Return the (X, Y) coordinate for the center point of the cell that contains the specified text.  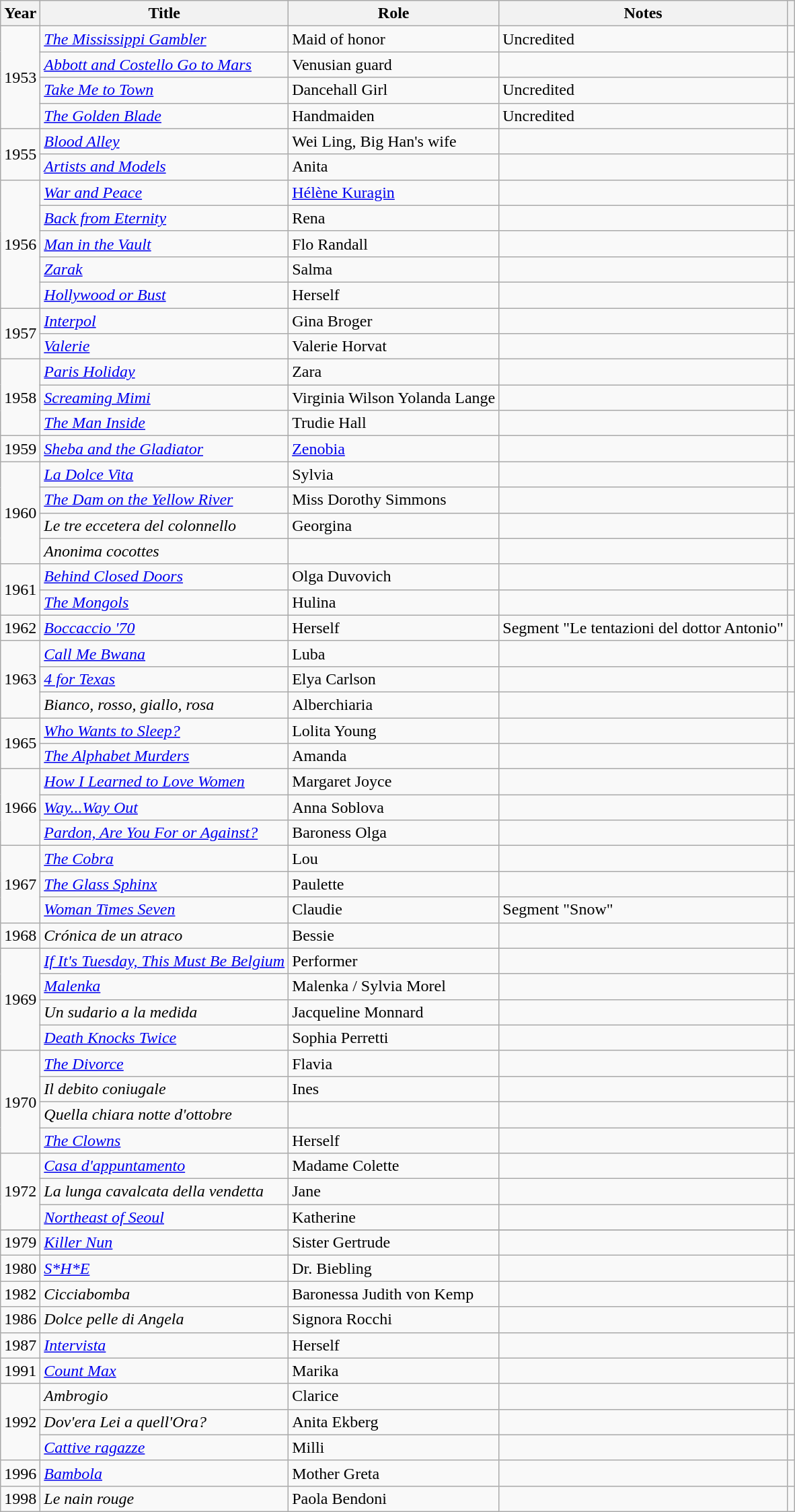
Rena (394, 218)
1968 (20, 935)
1970 (20, 1102)
The Alphabet Murders (164, 756)
The Divorce (164, 1063)
Olga Duvovich (394, 577)
Segment "Le tentazioni del dottor Antonio" (643, 628)
4 for Texas (164, 679)
Bianco, rosso, giallo, rosa (164, 705)
Intervista (164, 1345)
Sophia Perretti (394, 1038)
The Dam on the Yellow River (164, 500)
Jane (394, 1192)
Maid of honor (394, 39)
Virginia Wilson Yolanda Lange (394, 398)
Claudie (394, 910)
Take Me to Town (164, 90)
Anita (394, 167)
1956 (20, 244)
Title (164, 13)
Zara (394, 372)
Margaret Joyce (394, 782)
Hollywood or Bust (164, 295)
1987 (20, 1345)
The Mongols (164, 602)
The Golden Blade (164, 116)
1979 (20, 1243)
1955 (20, 154)
Pardon, Are You For or Against? (164, 833)
1992 (20, 1422)
Abbott and Costello Go to Mars (164, 65)
Marika (394, 1371)
Ambrogio (164, 1396)
Call Me Bwana (164, 653)
Lou (394, 859)
Zarak (164, 269)
Quella chiara notte d'ottobre (164, 1114)
Paulette (394, 884)
Baroness Olga (394, 833)
1967 (20, 884)
Performer (394, 961)
Baronessa Judith von Kemp (394, 1294)
Dr. Biebling (394, 1268)
Flavia (394, 1063)
1982 (20, 1294)
Handmaiden (394, 116)
Anita Ekberg (394, 1422)
Malenka (164, 986)
1957 (20, 334)
Le tre eccetera del colonnello (164, 526)
1991 (20, 1371)
Luba (394, 653)
The Glass Sphinx (164, 884)
Role (394, 13)
Milli (394, 1447)
Sister Gertrude (394, 1243)
1961 (20, 589)
Interpol (164, 321)
Bessie (394, 935)
Killer Nun (164, 1243)
Back from Eternity (164, 218)
Anonima cocottes (164, 551)
How I Learned to Love Women (164, 782)
Gina Broger (394, 321)
Il debito coniugale (164, 1089)
Amanda (394, 756)
Trudie Hall (394, 423)
La Dolce Vita (164, 474)
Clarice (394, 1396)
Screaming Mimi (164, 398)
Hulina (394, 602)
Lolita Young (394, 730)
1962 (20, 628)
Katherine (394, 1217)
Elya Carlson (394, 679)
Paola Bendoni (394, 1499)
Count Max (164, 1371)
1998 (20, 1499)
The Man Inside (164, 423)
1960 (20, 513)
Jacqueline Monnard (394, 1012)
The Clowns (164, 1141)
Bambola (164, 1473)
Malenka / Sylvia Morel (394, 986)
Behind Closed Doors (164, 577)
Venusian guard (394, 65)
Cattive ragazze (164, 1447)
Dolce pelle di Angela (164, 1320)
Year (20, 13)
Dancehall Girl (394, 90)
Zenobia (394, 449)
War and Peace (164, 192)
Cicciabomba (164, 1294)
Man in the Vault (164, 244)
Dov'era Lei a quell'Ora? (164, 1422)
Georgina (394, 526)
1953 (20, 77)
Artists and Models (164, 167)
Woman Times Seven (164, 910)
1986 (20, 1320)
Signora Rocchi (394, 1320)
Flo Randall (394, 244)
Who Wants to Sleep? (164, 730)
Valerie Horvat (394, 347)
Miss Dorothy Simmons (394, 500)
Un sudario a la medida (164, 1012)
S*H*E (164, 1268)
1969 (20, 999)
1958 (20, 398)
Alberchiaria (394, 705)
Blood Alley (164, 141)
1959 (20, 449)
Mother Greta (394, 1473)
The Cobra (164, 859)
Crónica de un atraco (164, 935)
The Mississippi Gambler (164, 39)
1972 (20, 1192)
Way...Way Out (164, 807)
Northeast of Seoul (164, 1217)
Wei Ling, Big Han's wife (394, 141)
Valerie (164, 347)
Paris Holiday (164, 372)
Casa d'appuntamento (164, 1166)
1965 (20, 743)
Le nain rouge (164, 1499)
Madame Colette (394, 1166)
Sheba and the Gladiator (164, 449)
Segment "Snow" (643, 910)
Hélène Kuragin (394, 192)
Ines (394, 1089)
Boccaccio '70 (164, 628)
1963 (20, 679)
Anna Soblova (394, 807)
Salma (394, 269)
1966 (20, 807)
La lunga cavalcata della vendetta (164, 1192)
Notes (643, 13)
1996 (20, 1473)
If It's Tuesday, This Must Be Belgium (164, 961)
Death Knocks Twice (164, 1038)
Sylvia (394, 474)
1980 (20, 1268)
